From the cell containing the given text, extract its center point as [X, Y] coordinate. 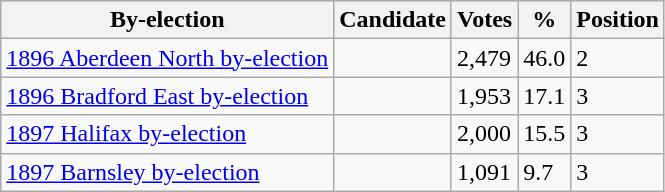
1896 Bradford East by-election [168, 96]
2 [618, 58]
1897 Barnsley by-election [168, 172]
Position [618, 20]
9.7 [544, 172]
By-election [168, 20]
2,479 [484, 58]
46.0 [544, 58]
Candidate [393, 20]
15.5 [544, 134]
Votes [484, 20]
1896 Aberdeen North by-election [168, 58]
2,000 [484, 134]
1,953 [484, 96]
1897 Halifax by-election [168, 134]
17.1 [544, 96]
% [544, 20]
1,091 [484, 172]
